Return the [X, Y] coordinate for the center point of the cell that contains the specified text.  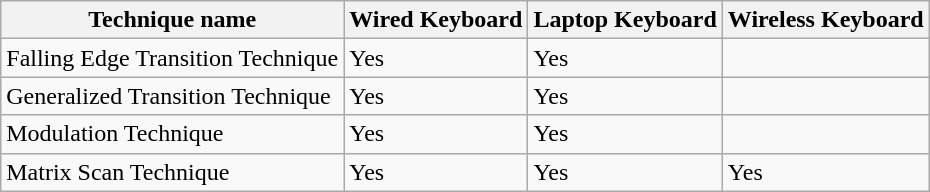
Laptop Keyboard [625, 20]
Falling Edge Transition Technique [172, 58]
Generalized Transition Technique [172, 96]
Modulation Technique [172, 134]
Matrix Scan Technique [172, 172]
Wireless Keyboard [826, 20]
Technique name [172, 20]
Wired Keyboard [436, 20]
